From the cell containing the given text, extract its center point as [x, y] coordinate. 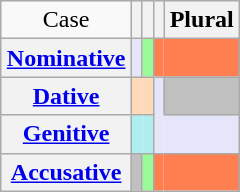
Case [66, 20]
Plural [202, 20]
Genitive [66, 134]
Nominative [66, 58]
Accusative [66, 172]
Dative [66, 96]
